Return (x, y) of the center of cell containing provided text 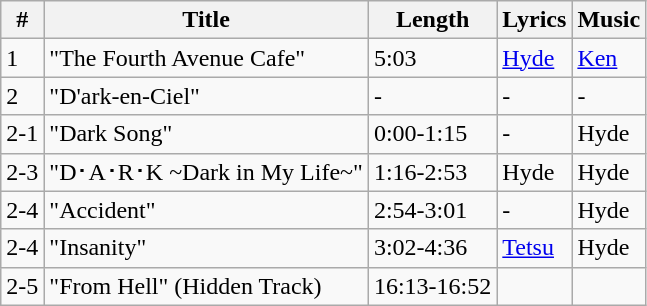
3:02-4:36 (432, 248)
Ken (609, 58)
Lyrics (534, 20)
0:00-1:15 (432, 134)
"Dark Song" (206, 134)
"D･A･R･K ~Dark in My Life~" (206, 172)
"The Fourth Avenue Cafe" (206, 58)
2 (22, 96)
Length (432, 20)
2-1 (22, 134)
2-5 (22, 286)
Title (206, 20)
# (22, 20)
Music (609, 20)
16:13-16:52 (432, 286)
"Accident" (206, 210)
Tetsu (534, 248)
"Insanity" (206, 248)
2-3 (22, 172)
"From Hell" (Hidden Track) (206, 286)
2:54-3:01 (432, 210)
1 (22, 58)
1:16-2:53 (432, 172)
5:03 (432, 58)
"D'ark-en-Ciel" (206, 96)
